Provide the [x, y] coordinate of the cell's center where the given text is located.  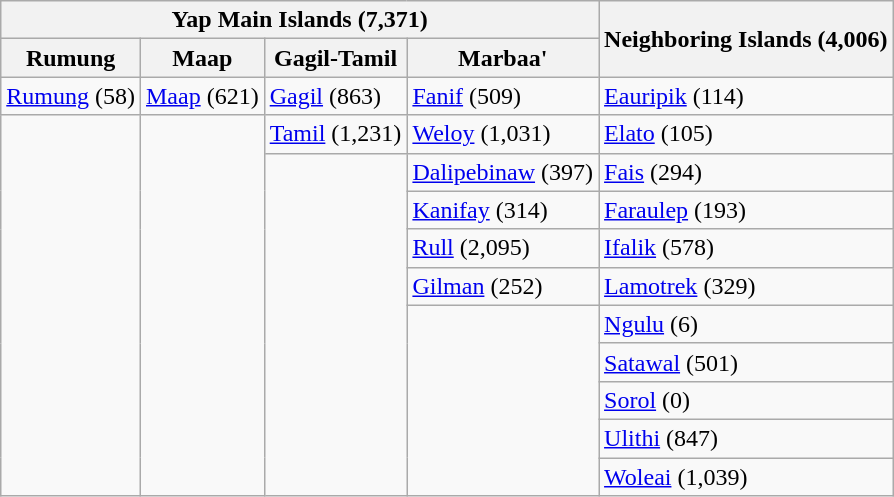
Fais (294) [746, 172]
Sorol (0) [746, 400]
Lamotrek (329) [746, 286]
Maap [202, 58]
Kanifay (314) [503, 210]
Tamil (1,231) [336, 134]
Rumung (58) [71, 96]
Ngulu (6) [746, 324]
Yap Main Islands (7,371) [300, 20]
Ulithi (847) [746, 438]
Gagil-Tamil [336, 58]
Woleai (1,039) [746, 477]
Rull (2,095) [503, 248]
Neighboring Islands (4,006) [746, 39]
Dalipebinaw (397) [503, 172]
Gagil (863) [336, 96]
Rumung [71, 58]
Fanif (509) [503, 96]
Satawal (501) [746, 362]
Marbaa' [503, 58]
Gilman (252) [503, 286]
Eauripik (114) [746, 96]
Weloy (1,031) [503, 134]
Faraulep (193) [746, 210]
Elato (105) [746, 134]
Maap (621) [202, 96]
Ifalik (578) [746, 248]
